Locate the cell with the specified text and output its [X, Y] center coordinate. 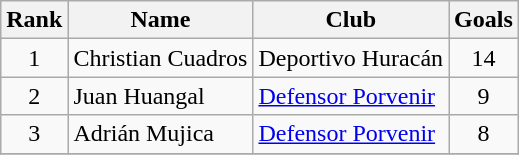
1 [34, 58]
Club [351, 20]
Goals [484, 20]
Deportivo Huracán [351, 58]
9 [484, 96]
14 [484, 58]
Name [160, 20]
Christian Cuadros [160, 58]
8 [484, 134]
3 [34, 134]
Rank [34, 20]
Adrián Mujica [160, 134]
Juan Huangal [160, 96]
2 [34, 96]
